Identify which cell holds the provided text, then report its (x, y) central coordinate. 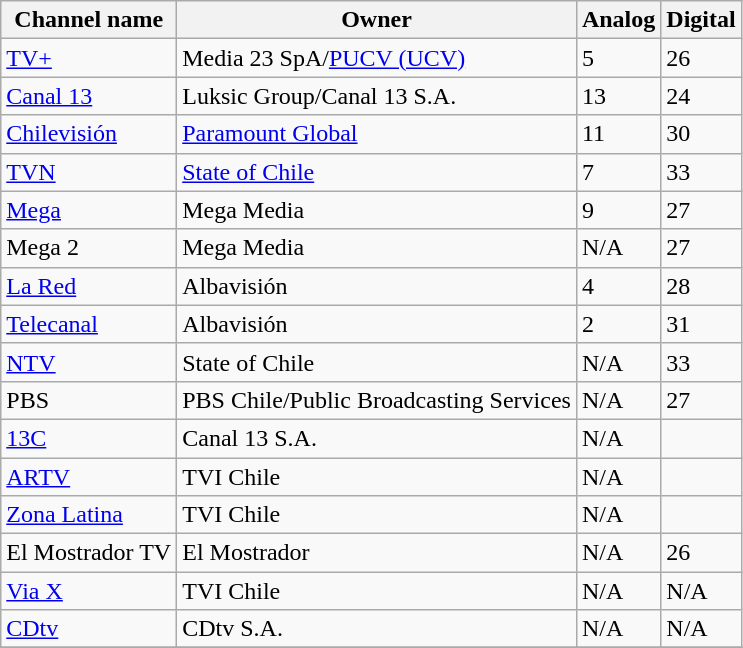
Telecanal (89, 324)
Chilevisión (89, 134)
Mega 2 (89, 248)
Analog (618, 20)
El Mostrador TV (89, 553)
13C (89, 438)
Luksic Group/Canal 13 S.A. (377, 96)
Digital (701, 20)
13 (618, 96)
24 (701, 96)
Mega (89, 210)
9 (618, 210)
2 (618, 324)
11 (618, 134)
4 (618, 286)
PBS Chile/Public Broadcasting Services (377, 400)
7 (618, 172)
La Red (89, 286)
Zona Latina (89, 515)
Owner (377, 20)
Paramount Global (377, 134)
NTV (89, 362)
Canal 13 S.A. (377, 438)
TV+ (89, 58)
28 (701, 286)
Via X (89, 591)
5 (618, 58)
31 (701, 324)
Media 23 SpA/PUCV (UCV) (377, 58)
Channel name (89, 20)
Canal 13 (89, 96)
TVN (89, 172)
30 (701, 134)
El Mostrador (377, 553)
ARTV (89, 477)
CDtv (89, 629)
PBS (89, 400)
CDtv S.A. (377, 629)
